Provide the (x, y) coordinate of the cell's center where the given text is located.  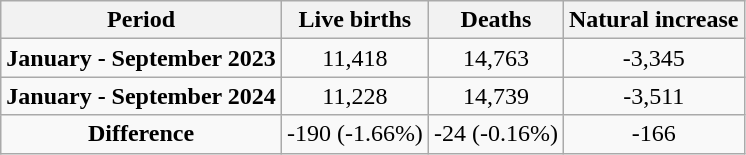
11,228 (354, 96)
14,739 (496, 96)
-190 (-1.66%) (354, 134)
-3,345 (654, 58)
Period (142, 20)
14,763 (496, 58)
-24 (-0.16%) (496, 134)
Live births (354, 20)
Natural increase (654, 20)
-166 (654, 134)
January - September 2023 (142, 58)
Deaths (496, 20)
11,418 (354, 58)
January - September 2024 (142, 96)
-3,511 (654, 96)
Difference (142, 134)
